Return the [x, y] coordinate for the center point of the cell that contains the specified text.  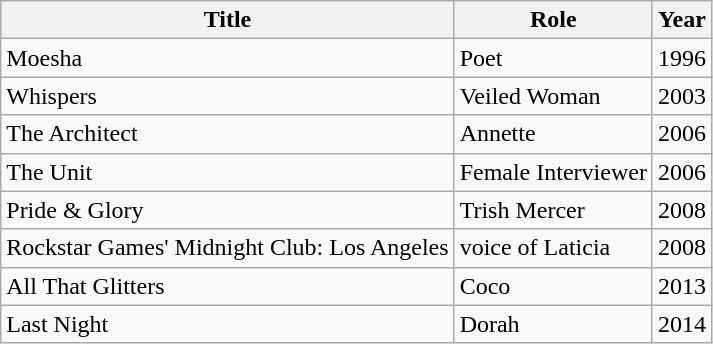
Annette [553, 134]
Rockstar Games' Midnight Club: Los Angeles [228, 248]
Last Night [228, 324]
Trish Mercer [553, 210]
Whispers [228, 96]
Coco [553, 286]
1996 [682, 58]
The Unit [228, 172]
Year [682, 20]
voice of Laticia [553, 248]
Female Interviewer [553, 172]
Poet [553, 58]
The Architect [228, 134]
2014 [682, 324]
Veiled Woman [553, 96]
Dorah [553, 324]
Role [553, 20]
Pride & Glory [228, 210]
2013 [682, 286]
Title [228, 20]
All That Glitters [228, 286]
Moesha [228, 58]
2003 [682, 96]
